Output the (x, y) coordinate of the center of the cell containing the given text.  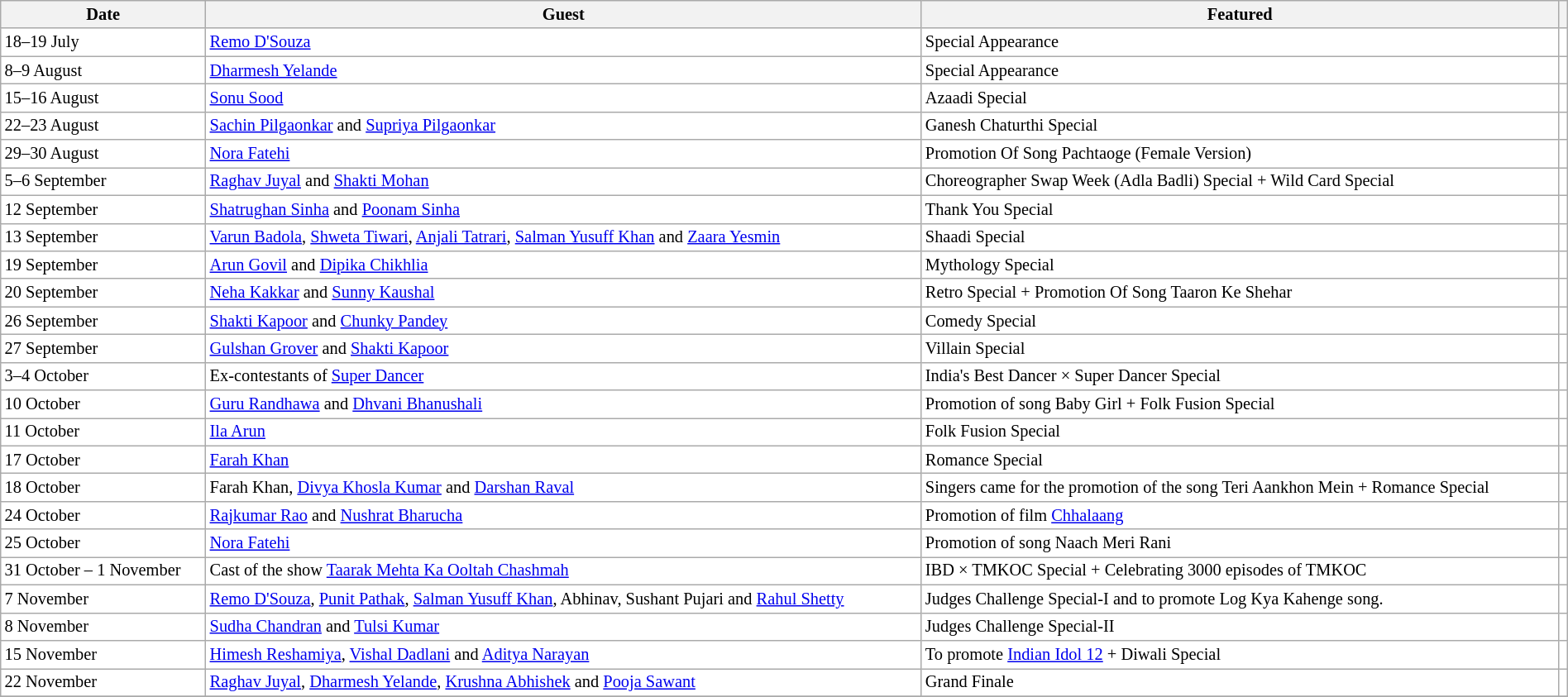
Judges Challenge Special-II (1240, 627)
Farah Khan, Divya Khosla Kumar and Darshan Raval (564, 487)
Date (103, 14)
29–30 August (103, 154)
Remo D'Souza, Punit Pathak, Salman Yusuff Khan, Abhinav, Sushant Pujari and Rahul Shetty (564, 599)
Promotion of song Naach Meri Rani (1240, 543)
8–9 August (103, 70)
Promotion of film Chhalaang (1240, 515)
18 October (103, 487)
Sonu Sood (564, 98)
Comedy Special (1240, 321)
Farah Khan (564, 460)
Cast of the show Taarak Mehta Ka Ooltah Chashmah (564, 570)
India's Best Dancer × Super Dancer Special (1240, 376)
20 September (103, 293)
Azaadi Special (1240, 98)
Promotion Of Song Pachtaoge (Female Version) (1240, 154)
22 November (103, 682)
Raghav Juyal and Shakti Mohan (564, 181)
Sachin Pilgaonkar and Supriya Pilgaonkar (564, 126)
Judges Challenge Special-I and to promote Log Kya Kahenge song. (1240, 599)
Shakti Kapoor and Chunky Pandey (564, 321)
Grand Finale (1240, 682)
Ila Arun (564, 432)
22–23 August (103, 126)
7 November (103, 599)
17 October (103, 460)
Guest (564, 14)
11 October (103, 432)
Featured (1240, 14)
5–6 September (103, 181)
Mythology Special (1240, 265)
Guru Randhawa and Dhvani Bhanushali (564, 404)
Ganesh Chaturthi Special (1240, 126)
Villain Special (1240, 348)
24 October (103, 515)
8 November (103, 627)
26 September (103, 321)
Ex-contestants of Super Dancer (564, 376)
Singers came for the promotion of the song Teri Aankhon Mein + Romance Special (1240, 487)
10 October (103, 404)
27 September (103, 348)
Arun Govil and Dipika Chikhlia (564, 265)
Sudha Chandran and Tulsi Kumar (564, 627)
Romance Special (1240, 460)
25 October (103, 543)
Folk Fusion Special (1240, 432)
18–19 July (103, 42)
12 September (103, 209)
31 October – 1 November (103, 570)
Neha Kakkar and Sunny Kaushal (564, 293)
Varun Badola, Shweta Tiwari, Anjali Tatrari, Salman Yusuff Khan and Zaara Yesmin (564, 237)
Thank You Special (1240, 209)
IBD × TMKOC Special + Celebrating 3000 episodes of TMKOC (1240, 570)
15–16 August (103, 98)
Gulshan Grover and Shakti Kapoor (564, 348)
Choreographer Swap Week (Adla Badli) Special + Wild Card Special (1240, 181)
Dharmesh Yelande (564, 70)
19 September (103, 265)
To promote Indian Idol 12 + Diwali Special (1240, 654)
Shaadi Special (1240, 237)
13 September (103, 237)
15 November (103, 654)
Rajkumar Rao and Nushrat Bharucha (564, 515)
3–4 October (103, 376)
Promotion of song Baby Girl + Folk Fusion Special (1240, 404)
Himesh Reshamiya, Vishal Dadlani and Aditya Narayan (564, 654)
Shatrughan Sinha and Poonam Sinha (564, 209)
Retro Special + Promotion Of Song Taaron Ke Shehar (1240, 293)
Raghav Juyal, Dharmesh Yelande, Krushna Abhishek and Pooja Sawant (564, 682)
Remo D'Souza (564, 42)
